Return the [X, Y] coordinate for the center point of the cell that contains the specified text.  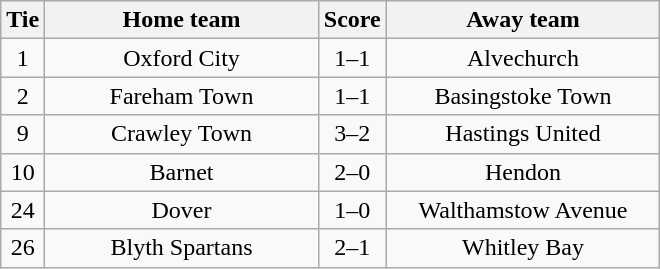
Alvechurch [523, 58]
Whitley Bay [523, 248]
Hendon [523, 172]
2–1 [352, 248]
Hastings United [523, 134]
1–0 [352, 210]
24 [23, 210]
2 [23, 96]
9 [23, 134]
Oxford City [182, 58]
Barnet [182, 172]
Tie [23, 20]
3–2 [352, 134]
Away team [523, 20]
2–0 [352, 172]
10 [23, 172]
Blyth Spartans [182, 248]
Home team [182, 20]
26 [23, 248]
1 [23, 58]
Fareham Town [182, 96]
Walthamstow Avenue [523, 210]
Crawley Town [182, 134]
Score [352, 20]
Basingstoke Town [523, 96]
Dover [182, 210]
